For the text-containing cell, return its midpoint in [X, Y] coordinate format. 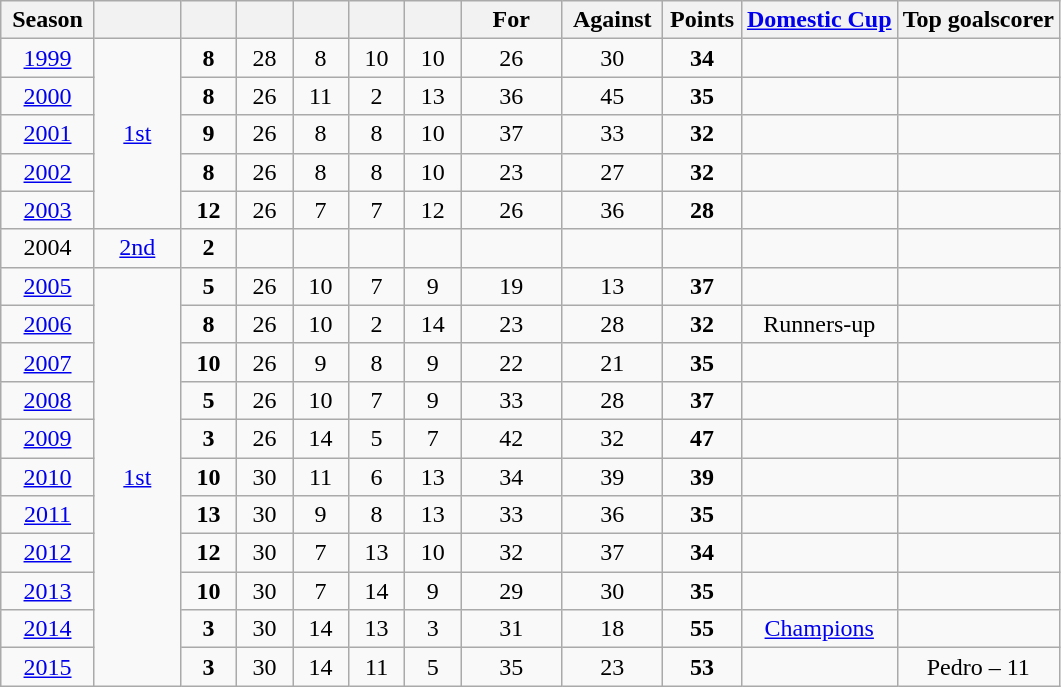
2005 [48, 286]
Season [48, 20]
Champions [819, 629]
2004 [48, 248]
18 [612, 629]
Top goalscorer [978, 20]
29 [512, 591]
2007 [48, 362]
1999 [48, 58]
42 [512, 438]
2001 [48, 134]
For [512, 20]
2009 [48, 438]
Points [702, 20]
47 [702, 438]
6 [377, 477]
2006 [48, 324]
55 [702, 629]
2011 [48, 515]
21 [612, 362]
Against [612, 20]
45 [612, 96]
2014 [48, 629]
27 [612, 172]
19 [512, 286]
Pedro – 11 [978, 667]
2015 [48, 667]
2nd [137, 248]
2013 [48, 591]
2003 [48, 210]
53 [702, 667]
Runners-up [819, 324]
Domestic Cup [819, 20]
2002 [48, 172]
22 [512, 362]
2000 [48, 96]
2012 [48, 553]
2010 [48, 477]
31 [512, 629]
2008 [48, 400]
